Capture the cell that displays the provided text and extract its [x, y] central coordinate. 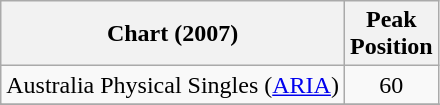
Chart (2007) [173, 34]
60 [391, 85]
Australia Physical Singles (ARIA) [173, 85]
PeakPosition [391, 34]
